Output the [X, Y] coordinate of the center of the cell containing the given text.  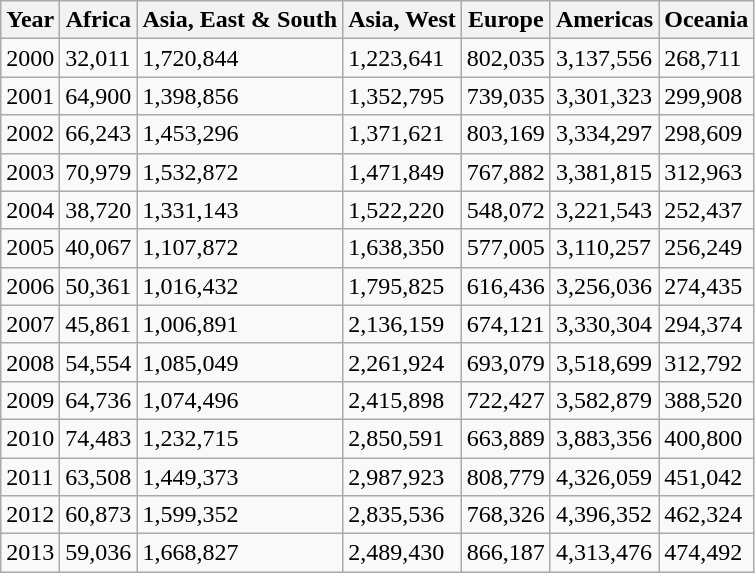
1,532,872 [240, 172]
66,243 [98, 134]
59,036 [98, 553]
808,779 [506, 477]
32,011 [98, 58]
294,374 [706, 324]
2,987,923 [402, 477]
1,074,496 [240, 400]
451,042 [706, 477]
462,324 [706, 515]
4,396,352 [604, 515]
2,136,159 [402, 324]
739,035 [506, 96]
4,326,059 [604, 477]
802,035 [506, 58]
2,835,536 [402, 515]
Americas [604, 20]
45,861 [98, 324]
616,436 [506, 286]
2009 [30, 400]
64,736 [98, 400]
674,121 [506, 324]
54,554 [98, 362]
1,599,352 [240, 515]
2,489,430 [402, 553]
1,720,844 [240, 58]
74,483 [98, 438]
577,005 [506, 248]
2,261,924 [402, 362]
3,883,356 [604, 438]
866,187 [506, 553]
1,006,891 [240, 324]
1,016,432 [240, 286]
2002 [30, 134]
1,223,641 [402, 58]
2006 [30, 286]
2001 [30, 96]
2007 [30, 324]
2008 [30, 362]
2004 [30, 210]
2013 [30, 553]
2012 [30, 515]
2003 [30, 172]
63,508 [98, 477]
722,427 [506, 400]
1,449,373 [240, 477]
2,850,591 [402, 438]
1,107,872 [240, 248]
1,638,350 [402, 248]
1,471,849 [402, 172]
1,453,296 [240, 134]
256,249 [706, 248]
298,609 [706, 134]
2000 [30, 58]
693,079 [506, 362]
312,792 [706, 362]
768,326 [506, 515]
40,067 [98, 248]
3,518,699 [604, 362]
60,873 [98, 515]
3,137,556 [604, 58]
474,492 [706, 553]
3,381,815 [604, 172]
312,963 [706, 172]
274,435 [706, 286]
252,437 [706, 210]
400,800 [706, 438]
70,979 [98, 172]
1,522,220 [402, 210]
3,256,036 [604, 286]
388,520 [706, 400]
3,110,257 [604, 248]
2005 [30, 248]
50,361 [98, 286]
3,330,304 [604, 324]
3,301,323 [604, 96]
548,072 [506, 210]
Asia, West [402, 20]
3,334,297 [604, 134]
64,900 [98, 96]
3,582,879 [604, 400]
1,085,049 [240, 362]
1,232,715 [240, 438]
Oceania [706, 20]
1,668,827 [240, 553]
1,398,856 [240, 96]
2011 [30, 477]
1,795,825 [402, 286]
803,169 [506, 134]
4,313,476 [604, 553]
Europe [506, 20]
2010 [30, 438]
Year [30, 20]
Africa [98, 20]
2,415,898 [402, 400]
1,371,621 [402, 134]
663,889 [506, 438]
3,221,543 [604, 210]
38,720 [98, 210]
767,882 [506, 172]
299,908 [706, 96]
Asia, East & South [240, 20]
1,331,143 [240, 210]
268,711 [706, 58]
1,352,795 [402, 96]
